Return [x, y] of the center of cell containing provided text 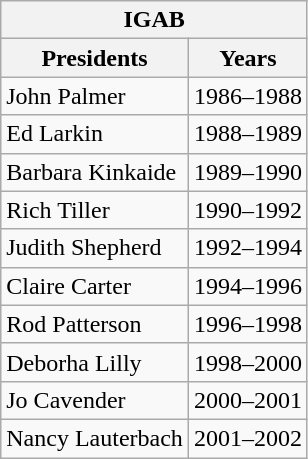
Deborha Lilly [95, 362]
Rod Patterson [95, 324]
2001–2002 [248, 438]
1988–1989 [248, 134]
2000–2001 [248, 400]
1989–1990 [248, 172]
1990–1992 [248, 210]
Claire Carter [95, 286]
Years [248, 58]
1986–1988 [248, 96]
Nancy Lauterbach [95, 438]
Ed Larkin [95, 134]
1994–1996 [248, 286]
Rich Tiller [95, 210]
IGAB [154, 20]
Jo Cavender [95, 400]
1992–1994 [248, 248]
Barbara Kinkaide [95, 172]
Judith Shepherd [95, 248]
1996–1998 [248, 324]
1998–2000 [248, 362]
John Palmer [95, 96]
Presidents [95, 58]
